Pinpoint the cell where the given text exists, returning its [X, Y] midpoint coordinate. 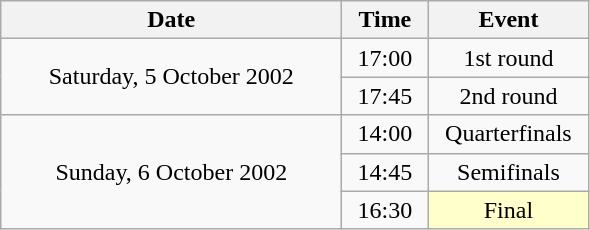
Semifinals [508, 172]
16:30 [385, 210]
Sunday, 6 October 2002 [172, 172]
Time [385, 20]
Date [172, 20]
17:45 [385, 96]
Saturday, 5 October 2002 [172, 77]
Quarterfinals [508, 134]
Final [508, 210]
1st round [508, 58]
Event [508, 20]
14:00 [385, 134]
17:00 [385, 58]
2nd round [508, 96]
14:45 [385, 172]
